Determine the [X, Y] coordinate at the center of the cell enclosing the given text.  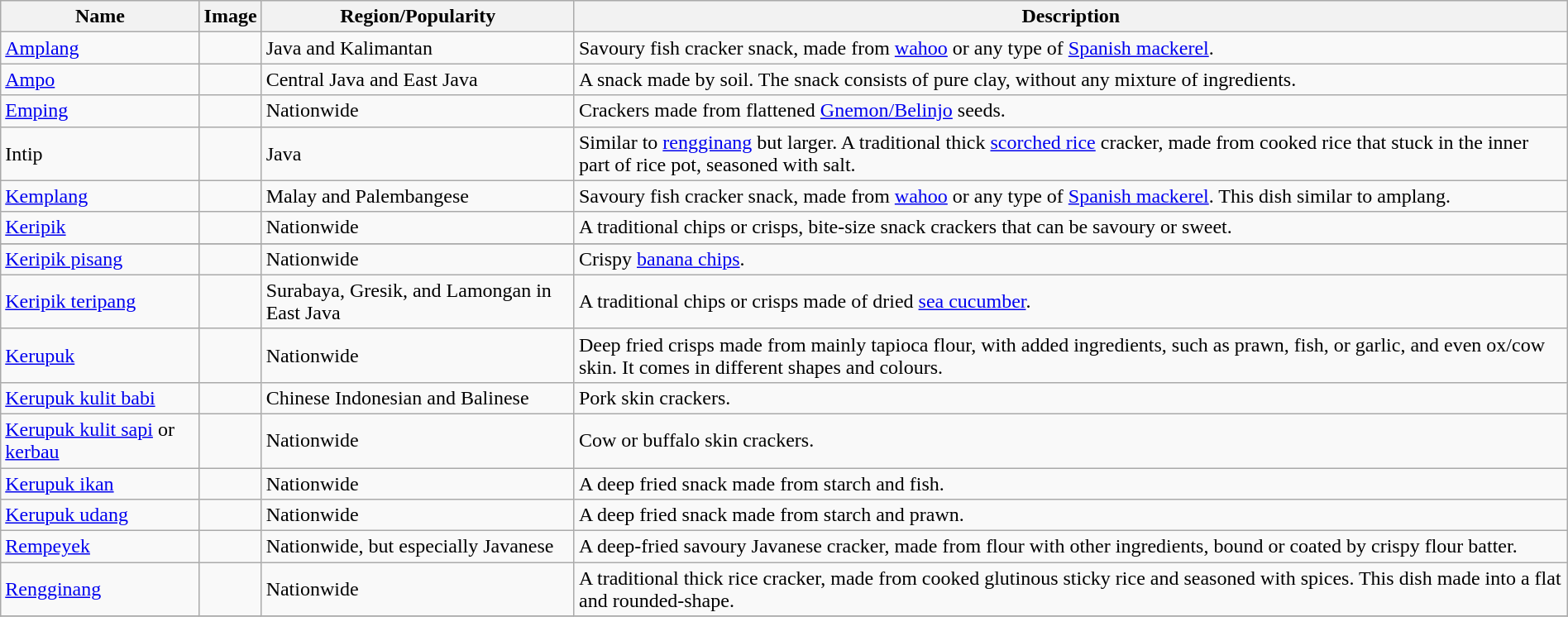
Java and Kalimantan [418, 48]
Image [230, 17]
Kerupuk udang [100, 515]
Rempeyek [100, 547]
A deep fried snack made from starch and prawn. [1070, 515]
Keripik pisang [100, 259]
Name [100, 17]
Crackers made from flattened Gnemon/Belinjo seeds. [1070, 111]
Java [418, 154]
Chinese Indonesian and Balinese [418, 398]
Surabaya, Gresik, and Lamongan in East Java [418, 301]
Kerupuk kulit babi [100, 398]
Nationwide, but especially Javanese [418, 547]
A deep-fried savoury Javanese cracker, made from flour with other ingredients, bound or coated by crispy flour batter. [1070, 547]
Kemplang [100, 196]
Kerupuk [100, 356]
A traditional chips or crisps, bite-size snack crackers that can be savoury or sweet. [1070, 227]
Rengginang [100, 589]
Savoury fish cracker snack, made from wahoo or any type of Spanish mackerel. This dish similar to amplang. [1070, 196]
Keripik teripang [100, 301]
Crispy banana chips. [1070, 259]
Savoury fish cracker snack, made from wahoo or any type of Spanish mackerel. [1070, 48]
A deep fried snack made from starch and fish. [1070, 484]
Kerupuk kulit sapi or kerbau [100, 440]
Emping [100, 111]
Keripik [100, 227]
A traditional thick rice cracker, made from cooked glutinous sticky rice and seasoned with spices. This dish made into a flat and rounded-shape. [1070, 589]
Intip [100, 154]
Region/Popularity [418, 17]
Cow or buffalo skin crackers. [1070, 440]
A traditional chips or crisps made of dried sea cucumber. [1070, 301]
Description [1070, 17]
Central Java and East Java [418, 79]
Amplang [100, 48]
Ampo [100, 79]
Kerupuk ikan [100, 484]
Malay and Palembangese [418, 196]
Pork skin crackers. [1070, 398]
A snack made by soil. The snack consists of pure clay, without any mixture of ingredients. [1070, 79]
